Output the (X, Y) coordinate of the center of the cell containing the given text.  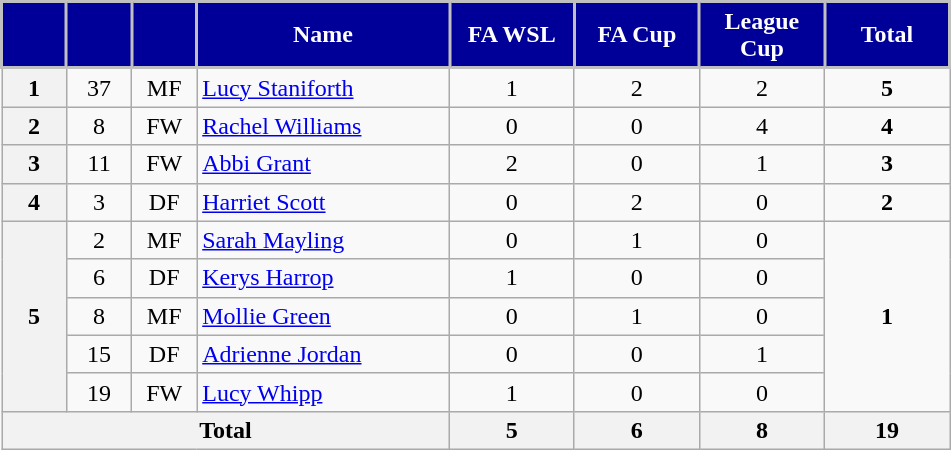
Rachel Williams (324, 126)
League Cup (762, 36)
Kerys Harrop (324, 278)
Harriet Scott (324, 202)
Sarah Mayling (324, 240)
15 (100, 354)
Lucy Whipp (324, 392)
Name (324, 36)
Adrienne Jordan (324, 354)
11 (100, 164)
Mollie Green (324, 316)
FA WSL (512, 36)
37 (100, 88)
Lucy Staniforth (324, 88)
Abbi Grant (324, 164)
FA Cup (636, 36)
